Detect which cell encompasses the target text, then output its [X, Y] center coordinate. 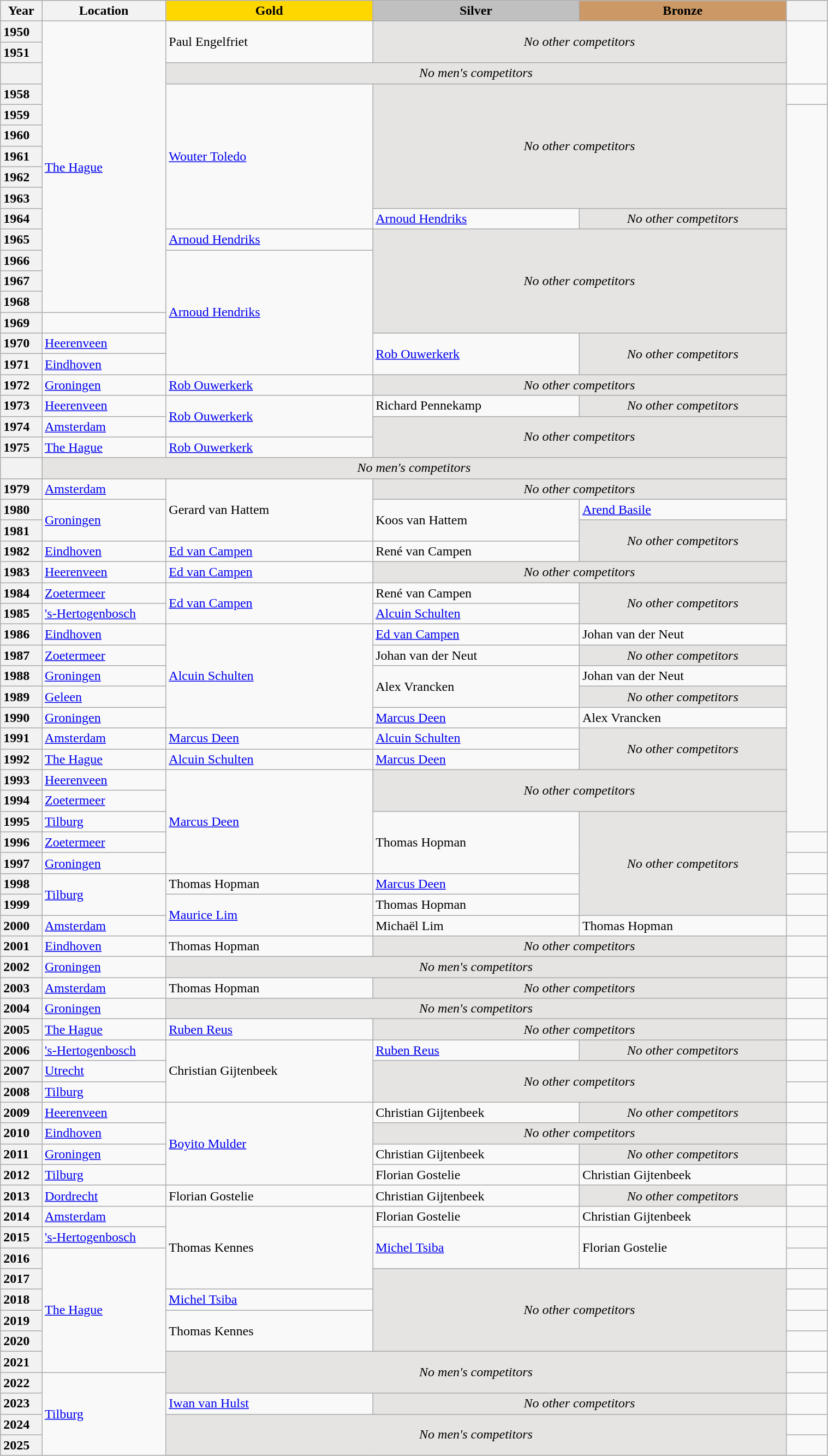
1999 [21, 904]
Koos van Hattem [476, 520]
1963 [21, 198]
Geleen [104, 697]
1964 [21, 218]
Gerard van Hattem [270, 510]
1950 [21, 32]
Wouter Toledo [270, 156]
1990 [21, 718]
1958 [21, 94]
2024 [21, 1424]
2010 [21, 1133]
2017 [21, 1279]
1981 [21, 530]
Boyito Mulder [270, 1144]
1979 [21, 489]
1985 [21, 614]
2007 [21, 1071]
2005 [21, 1029]
2008 [21, 1092]
1965 [21, 239]
1969 [21, 323]
1995 [21, 821]
2000 [21, 926]
1984 [21, 593]
2022 [21, 1383]
1986 [21, 635]
Richard Pennekamp [476, 406]
1973 [21, 406]
2020 [21, 1341]
1993 [21, 780]
1988 [21, 676]
2001 [21, 946]
1960 [21, 135]
Michaël Lim [476, 926]
2023 [21, 1404]
2011 [21, 1154]
1983 [21, 572]
2012 [21, 1175]
1997 [21, 863]
Dordrecht [104, 1195]
1980 [21, 510]
Silver [476, 11]
2015 [21, 1237]
Iwan van Hulst [270, 1404]
1962 [21, 177]
1972 [21, 385]
1951 [21, 52]
1970 [21, 344]
2013 [21, 1195]
2016 [21, 1258]
2002 [21, 967]
2014 [21, 1216]
Year [21, 11]
1991 [21, 738]
1961 [21, 156]
1971 [21, 364]
1975 [21, 447]
2019 [21, 1321]
2003 [21, 988]
Utrecht [104, 1071]
1998 [21, 884]
1967 [21, 281]
2009 [21, 1112]
1994 [21, 801]
1989 [21, 697]
1974 [21, 427]
2021 [21, 1362]
Maurice Lim [270, 915]
1959 [21, 115]
1982 [21, 551]
1966 [21, 261]
Paul Engelfriet [270, 42]
1987 [21, 655]
Bronze [682, 11]
2018 [21, 1300]
Arend Basile [682, 510]
1996 [21, 842]
1968 [21, 302]
Location [104, 11]
Gold [270, 11]
2006 [21, 1050]
1992 [21, 759]
2025 [21, 1445]
2004 [21, 1009]
